Return [x, y] of the center of cell containing provided text 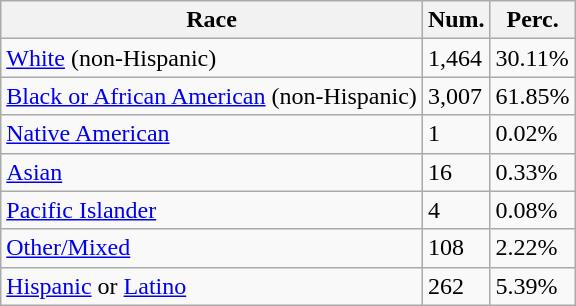
61.85% [532, 96]
4 [456, 210]
30.11% [532, 58]
Asian [212, 172]
White (non-Hispanic) [212, 58]
Perc. [532, 20]
2.22% [532, 248]
0.33% [532, 172]
16 [456, 172]
Race [212, 20]
0.02% [532, 134]
262 [456, 286]
5.39% [532, 286]
Native American [212, 134]
0.08% [532, 210]
Hispanic or Latino [212, 286]
Num. [456, 20]
108 [456, 248]
Pacific Islander [212, 210]
3,007 [456, 96]
1,464 [456, 58]
Other/Mixed [212, 248]
Black or African American (non-Hispanic) [212, 96]
1 [456, 134]
